From the cell containing the given text, extract its center point as [X, Y] coordinate. 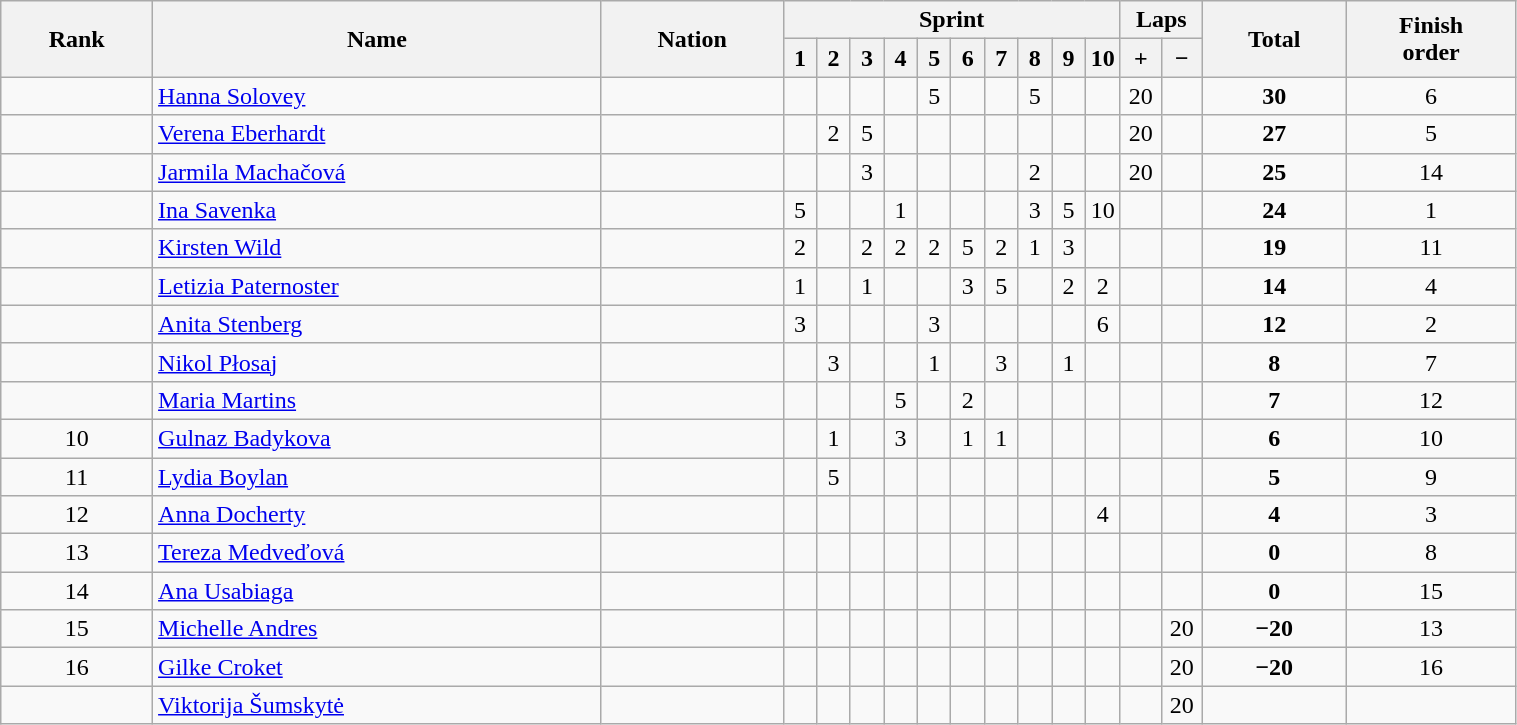
Gilke Croket [378, 667]
− [1182, 58]
Total [1274, 39]
Michelle Andres [378, 629]
Lydia Boylan [378, 477]
Letizia Paternoster [378, 286]
Viktorija Šumskytė [378, 705]
Sprint [952, 20]
Tereza Medveďová [378, 553]
19 [1274, 248]
Nikol Płosaj [378, 362]
24 [1274, 210]
25 [1274, 172]
Maria Martins [378, 400]
30 [1274, 96]
Verena Eberhardt [378, 134]
Hanna Solovey [378, 96]
Anita Stenberg [378, 324]
Ana Usabiaga [378, 591]
Nation [692, 39]
Jarmila Machačová [378, 172]
Name [378, 39]
Kirsten Wild [378, 248]
27 [1274, 134]
Anna Docherty [378, 515]
Finishorder [1431, 39]
+ [1140, 58]
Gulnaz Badykova [378, 438]
Ina Savenka [378, 210]
Laps [1161, 20]
Rank [77, 39]
